From the cell containing the given text, extract its center point as (x, y) coordinate. 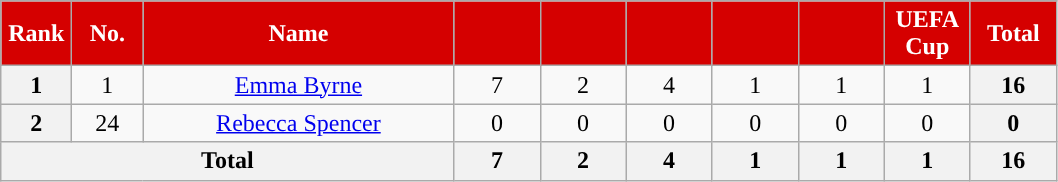
24 (108, 123)
Rebecca Spencer (298, 123)
No. (108, 34)
Name (298, 34)
UEFA Cup (927, 34)
Emma Byrne (298, 85)
Rank (36, 34)
